Extract the [X, Y] coordinate from the center of the cell holding the provided text.  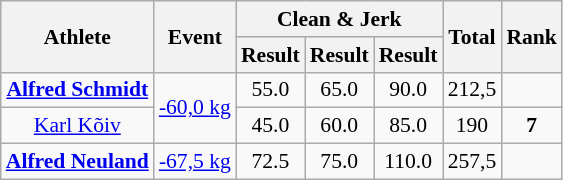
55.0 [270, 90]
90.0 [408, 90]
Event [195, 36]
Clean & Jerk [340, 19]
75.0 [340, 162]
85.0 [408, 126]
-60,0 kg [195, 108]
Karl Kõiv [78, 126]
Rank [532, 36]
65.0 [340, 90]
190 [472, 126]
Alfred Schmidt [78, 90]
72.5 [270, 162]
45.0 [270, 126]
110.0 [408, 162]
-67,5 kg [195, 162]
Athlete [78, 36]
Alfred Neuland [78, 162]
Total [472, 36]
257,5 [472, 162]
212,5 [472, 90]
7 [532, 126]
60.0 [340, 126]
